Determine the (X, Y) coordinate at the center of the cell enclosing the given text.  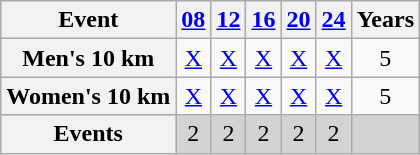
12 (228, 20)
Event (88, 20)
20 (298, 20)
08 (194, 20)
Men's 10 km (88, 58)
24 (334, 20)
Years (385, 20)
Events (88, 134)
16 (264, 20)
Women's 10 km (88, 96)
